Detect which cell encompasses the target text, then output its (X, Y) center coordinate. 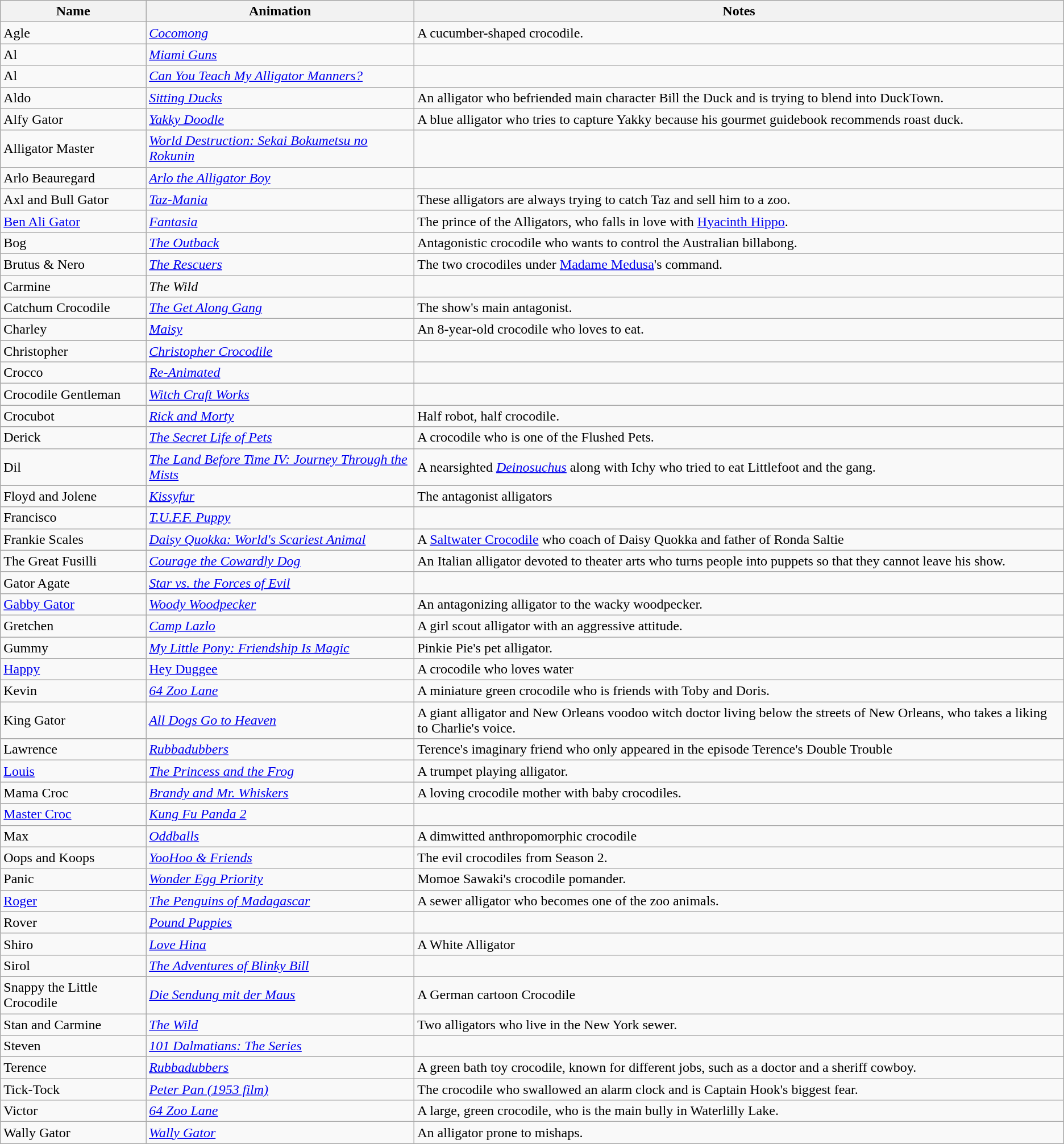
A crocodile who is one of the Flushed Pets. (739, 438)
The Get Along Gang (280, 308)
Taz-Mania (280, 199)
Stan and Carmine (73, 1025)
Louis (73, 771)
Lawrence (73, 750)
Kissyfur (280, 496)
Happy (73, 669)
Aldo (73, 98)
The Land Before Time IV: Journey Through the Mists (280, 467)
A Saltwater Crocodile who coach of Daisy Quokka and father of Ronda Saltie (739, 539)
The Rescuers (280, 264)
The two crocodiles under Madame Medusa's command. (739, 264)
Mama Croc (73, 793)
Victor (73, 1111)
Rick and Morty (280, 416)
Oops and Koops (73, 858)
Pound Puppies (280, 922)
A nearsighted Deinosuchus along with Ichy who tried to eat Littlefoot and the gang. (739, 467)
Re-Animated (280, 373)
A blue alligator who tries to capture Yakky because his gourmet guidebook recommends roast duck. (739, 119)
The Great Fusilli (73, 561)
Half robot, half crocodile. (739, 416)
Derick (73, 438)
The Princess and the Frog (280, 771)
Star vs. the Forces of Evil (280, 583)
The Secret Life of Pets (280, 438)
The evil crocodiles from Season 2. (739, 858)
Pinkie Pie's pet alligator. (739, 647)
Miami Guns (280, 55)
The crocodile who swallowed an alarm clock and is Captain Hook's biggest fear. (739, 1089)
A German cartoon Crocodile (739, 995)
Maisy (280, 330)
Oddballs (280, 836)
Roger (73, 901)
101 Dalmatians: The Series (280, 1046)
A green bath toy crocodile, known for different jobs, such as a doctor and a sheriff cowboy. (739, 1068)
King Gator (73, 721)
Brutus & Nero (73, 264)
All Dogs Go to Heaven (280, 721)
Daisy Quokka: World's Scariest Animal (280, 539)
Animation (280, 11)
Gator Agate (73, 583)
Rover (73, 922)
Gummy (73, 647)
Alligator Master (73, 149)
Wonder Egg Priority (280, 879)
Sitting Ducks (280, 98)
A girl scout alligator with an aggressive attitude. (739, 626)
Momoe Sawaki's crocodile pomander. (739, 879)
Peter Pan (1953 film) (280, 1089)
A cucumber-shaped crocodile. (739, 33)
Crocodile Gentleman (73, 394)
Antagonistic crocodile who wants to control the Australian billabong. (739, 243)
An alligator who befriended main character Bill the Duck and is trying to blend into DuckTown. (739, 98)
Notes (739, 11)
Snappy the Little Crocodile (73, 995)
Frankie Scales (73, 539)
Floyd and Jolene (73, 496)
Courage the Cowardly Dog (280, 561)
YooHoo & Friends (280, 858)
Love Hina (280, 944)
Woody Woodpecker (280, 604)
Can You Teach My Alligator Manners? (280, 76)
Cocomong (280, 33)
An Italian alligator devoted to theater arts who turns people into puppets so that they cannot leave his show. (739, 561)
Ben Ali Gator (73, 221)
Agle (73, 33)
Carmine (73, 286)
The Adventures of Blinky Bill (280, 966)
Catchum Crocodile (73, 308)
Brandy and Mr. Whiskers (280, 793)
Die Sendung mit der Maus (280, 995)
A large, green crocodile, who is the main bully in Waterlilly Lake. (739, 1111)
An 8-year-old crocodile who loves to eat. (739, 330)
Christopher (73, 351)
My Little Pony: Friendship Is Magic (280, 647)
Sirol (73, 966)
Dil (73, 467)
These alligators are always trying to catch Taz and sell him to a zoo. (739, 199)
Shiro (73, 944)
Two alligators who live in the New York sewer. (739, 1025)
Master Croc (73, 814)
A loving crocodile mother with baby crocodiles. (739, 793)
Terence (73, 1068)
A White Alligator (739, 944)
An antagonizing alligator to the wacky woodpecker. (739, 604)
The antagonist alligators (739, 496)
Francisco (73, 518)
A trumpet playing alligator. (739, 771)
Gretchen (73, 626)
A miniature green crocodile who is friends with Toby and Doris. (739, 691)
Kung Fu Panda 2 (280, 814)
Kevin (73, 691)
Fantasia (280, 221)
The Outback (280, 243)
Arlo Beauregard (73, 178)
Witch Craft Works (280, 394)
A dimwitted anthropomorphic crocodile (739, 836)
Christopher Crocodile (280, 351)
Charley (73, 330)
Arlo the Alligator Boy (280, 178)
Camp Lazlo (280, 626)
The show's main antagonist. (739, 308)
Yakky Doodle (280, 119)
Name (73, 11)
Bog (73, 243)
T.U.F.F. Puppy (280, 518)
A crocodile who loves water (739, 669)
The Penguins of Madagascar (280, 901)
World Destruction: Sekai Bokumetsu no Rokunin (280, 149)
Hey Duggee (280, 669)
Gabby Gator (73, 604)
Terence's imaginary friend who only appeared in the episode Terence's Double Trouble (739, 750)
Max (73, 836)
Alfy Gator (73, 119)
Crocco (73, 373)
The prince of the Alligators, who falls in love with Hyacinth Hippo. (739, 221)
An alligator prone to mishaps. (739, 1133)
A giant alligator and New Orleans voodoo witch doctor living below the streets of New Orleans, who takes a liking to Charlie's voice. (739, 721)
Axl and Bull Gator (73, 199)
Panic (73, 879)
Steven (73, 1046)
Crocubot (73, 416)
A sewer alligator who becomes one of the zoo animals. (739, 901)
Tick-Tock (73, 1089)
